Extract the [X, Y] coordinate from the center of the cell holding the provided text.  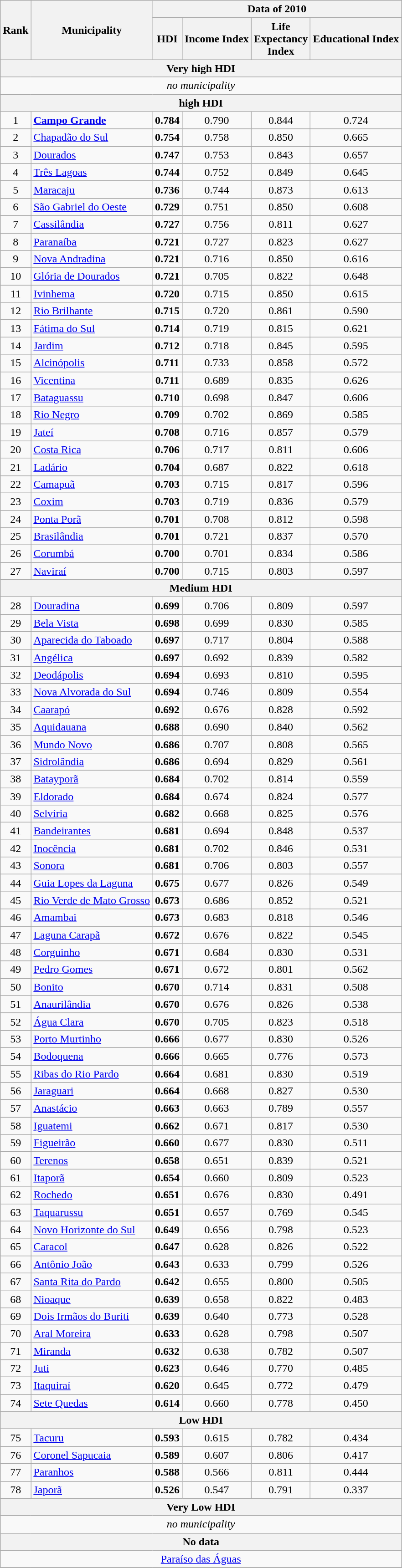
0.485 [356, 1369]
0.829 [281, 761]
0.751 [217, 207]
34 [15, 710]
Aparecida do Taboado [92, 640]
0.623 [167, 1369]
0.576 [356, 814]
64 [15, 1230]
17 [15, 398]
Ivinhema [92, 294]
Jaraguari [92, 1091]
0.662 [167, 1126]
Bonito [92, 987]
0.712 [167, 346]
0.483 [356, 1299]
Coronel Sapucaia [92, 1455]
0.566 [217, 1472]
28 [15, 606]
Cassilândia [92, 224]
49 [15, 970]
0.836 [281, 501]
Coxim [92, 501]
27 [15, 571]
0.754 [167, 138]
Guia Lopes da Laguna [92, 883]
Rio Negro [92, 415]
0.570 [356, 536]
Maracaju [92, 189]
Bandeirantes [92, 831]
Chapadão do Sul [92, 138]
Jardim [92, 346]
0.434 [356, 1438]
0.655 [217, 1282]
0.646 [217, 1369]
22 [15, 484]
25 [15, 536]
46 [15, 918]
Jateí [92, 432]
0.683 [217, 918]
0.656 [217, 1230]
Ponta Porã [92, 519]
0.810 [281, 675]
0.479 [356, 1386]
21 [15, 467]
Água Clara [92, 1021]
Educational Index [356, 39]
Ladário [92, 467]
Sonora [92, 866]
62 [15, 1195]
0.801 [281, 970]
0.590 [356, 311]
38 [15, 779]
31 [15, 658]
15 [15, 363]
0.746 [217, 692]
65 [15, 1247]
58 [15, 1126]
0.800 [281, 1282]
Sete Quedas [92, 1403]
Nova Andradina [92, 259]
Três Lagoas [92, 172]
71 [15, 1351]
Porto Murtinho [92, 1039]
0.654 [167, 1178]
8 [15, 242]
Novo Horizonte do Sul [92, 1230]
73 [15, 1386]
0.873 [281, 189]
0.846 [281, 848]
9 [15, 259]
45 [15, 900]
Costa Rica [92, 449]
0.648 [356, 276]
0.808 [281, 744]
Data of 2010 [277, 9]
63 [15, 1212]
Inocência [92, 848]
0.450 [356, 1403]
0.828 [281, 710]
0.688 [167, 727]
70 [15, 1333]
0.589 [167, 1455]
Anaurilândia [92, 1004]
0.616 [356, 259]
Glória de Dourados [92, 276]
11 [15, 294]
0.799 [281, 1264]
0.675 [167, 883]
0.608 [356, 207]
Alcinópolis [92, 363]
0.790 [217, 120]
0.577 [356, 797]
Eldorado [92, 797]
0.707 [217, 744]
Camapuã [92, 484]
0.643 [167, 1264]
Bela Vista [92, 623]
0.626 [356, 380]
Medium HDI [201, 588]
68 [15, 1299]
Antônio João [92, 1264]
0.693 [217, 675]
Sidrolândia [92, 761]
66 [15, 1264]
0.756 [217, 224]
0.522 [356, 1247]
0.709 [167, 415]
Deodápolis [92, 675]
Nioaque [92, 1299]
0.857 [281, 432]
74 [15, 1403]
Low HDI [201, 1420]
33 [15, 692]
0.554 [356, 692]
0.791 [281, 1490]
57 [15, 1108]
0.586 [356, 554]
0.704 [167, 467]
19 [15, 432]
No data [201, 1542]
0.758 [217, 138]
Campo Grande [92, 120]
76 [15, 1455]
Caracol [92, 1247]
Japorã [92, 1490]
LifeExpectancyIndex [281, 39]
0.724 [356, 120]
72 [15, 1369]
54 [15, 1056]
Very Low HDI [201, 1507]
0.718 [217, 346]
Brasilândia [92, 536]
0.417 [356, 1455]
0.632 [167, 1351]
0.508 [356, 987]
77 [15, 1472]
37 [15, 761]
Corumbá [92, 554]
0.537 [356, 831]
0.733 [217, 363]
7 [15, 224]
13 [15, 328]
0.620 [167, 1386]
0.647 [167, 1247]
0.729 [167, 207]
0.840 [281, 727]
0.814 [281, 779]
0.778 [281, 1403]
Amambai [92, 918]
high HDI [201, 103]
42 [15, 848]
Taquarussu [92, 1212]
0.640 [217, 1316]
20 [15, 449]
Caarapó [92, 710]
78 [15, 1490]
32 [15, 675]
0.776 [281, 1056]
0.511 [356, 1143]
0.815 [281, 328]
29 [15, 623]
0.682 [167, 814]
Laguna Carapã [92, 935]
0.549 [356, 883]
2 [15, 138]
0.573 [356, 1056]
Rank [15, 30]
26 [15, 554]
56 [15, 1091]
0.642 [167, 1282]
Dois Irmãos do Buriti [92, 1316]
0.827 [281, 1091]
0.772 [281, 1386]
0.561 [356, 761]
0.837 [281, 536]
61 [15, 1178]
São Gabriel do Oeste [92, 207]
0.596 [356, 484]
Batayporã [92, 779]
0.674 [217, 797]
Income Index [217, 39]
36 [15, 744]
Santa Rita do Pardo [92, 1282]
0.812 [281, 519]
0.849 [281, 172]
Municipality [92, 30]
50 [15, 987]
0.491 [356, 1195]
Angélica [92, 658]
0.649 [167, 1230]
Pedro Gomes [92, 970]
75 [15, 1438]
Dourados [92, 155]
Paraíso das Águas [201, 1559]
Figueirão [92, 1143]
0.547 [217, 1490]
43 [15, 866]
0.831 [281, 987]
Tacuru [92, 1438]
47 [15, 935]
1 [15, 120]
0.789 [281, 1108]
Naviraí [92, 571]
0.858 [281, 363]
Juti [92, 1369]
0.869 [281, 415]
Bodoquena [92, 1056]
0.770 [281, 1369]
5 [15, 189]
Iguatemi [92, 1126]
0.528 [356, 1316]
Paranaíba [92, 242]
0.621 [356, 328]
55 [15, 1073]
Rio Brilhante [92, 311]
6 [15, 207]
52 [15, 1021]
39 [15, 797]
41 [15, 831]
53 [15, 1039]
Rochedo [92, 1195]
0.852 [281, 900]
0.825 [281, 814]
0.613 [356, 189]
0.572 [356, 363]
35 [15, 727]
0.505 [356, 1282]
0.518 [356, 1021]
Rio Verde de Mato Grosso [92, 900]
0.690 [217, 727]
14 [15, 346]
40 [15, 814]
0.638 [217, 1351]
0.861 [281, 311]
0.752 [217, 172]
0.582 [356, 658]
0.824 [281, 797]
Aquidauana [92, 727]
3 [15, 155]
0.736 [167, 189]
59 [15, 1143]
Terenos [92, 1160]
0.710 [167, 398]
Itaquiraí [92, 1386]
24 [15, 519]
0.773 [281, 1316]
0.834 [281, 554]
0.565 [356, 744]
Ribas do Rio Pardo [92, 1073]
0.519 [356, 1073]
69 [15, 1316]
0.593 [167, 1438]
Corguinho [92, 952]
18 [15, 415]
0.592 [356, 710]
0.804 [281, 640]
12 [15, 311]
67 [15, 1282]
44 [15, 883]
Douradina [92, 606]
0.845 [281, 346]
0.618 [356, 467]
0.444 [356, 1472]
0.546 [356, 918]
Itaporã [92, 1178]
Bataguassu [92, 398]
23 [15, 501]
Selvíria [92, 814]
0.747 [167, 155]
0.848 [281, 831]
0.835 [281, 380]
0.337 [356, 1490]
0.843 [281, 155]
0.614 [167, 1403]
51 [15, 1004]
0.689 [217, 380]
10 [15, 276]
Vicentina [92, 380]
Very high HDI [201, 68]
Miranda [92, 1351]
HDI [167, 39]
0.559 [356, 779]
16 [15, 380]
48 [15, 952]
Anastácio [92, 1108]
60 [15, 1160]
Aral Moreira [92, 1333]
Fátima do Sul [92, 328]
0.818 [281, 918]
30 [15, 640]
0.769 [281, 1212]
0.784 [167, 120]
Nova Alvorada do Sul [92, 692]
0.538 [356, 1004]
Paranhos [92, 1472]
0.844 [281, 120]
4 [15, 172]
0.753 [217, 155]
0.598 [356, 519]
0.607 [217, 1455]
0.687 [217, 467]
Mundo Novo [92, 744]
0.847 [281, 398]
0.806 [281, 1455]
